Scan for the cell matching the given text and deliver its (X, Y) coordinate at center. 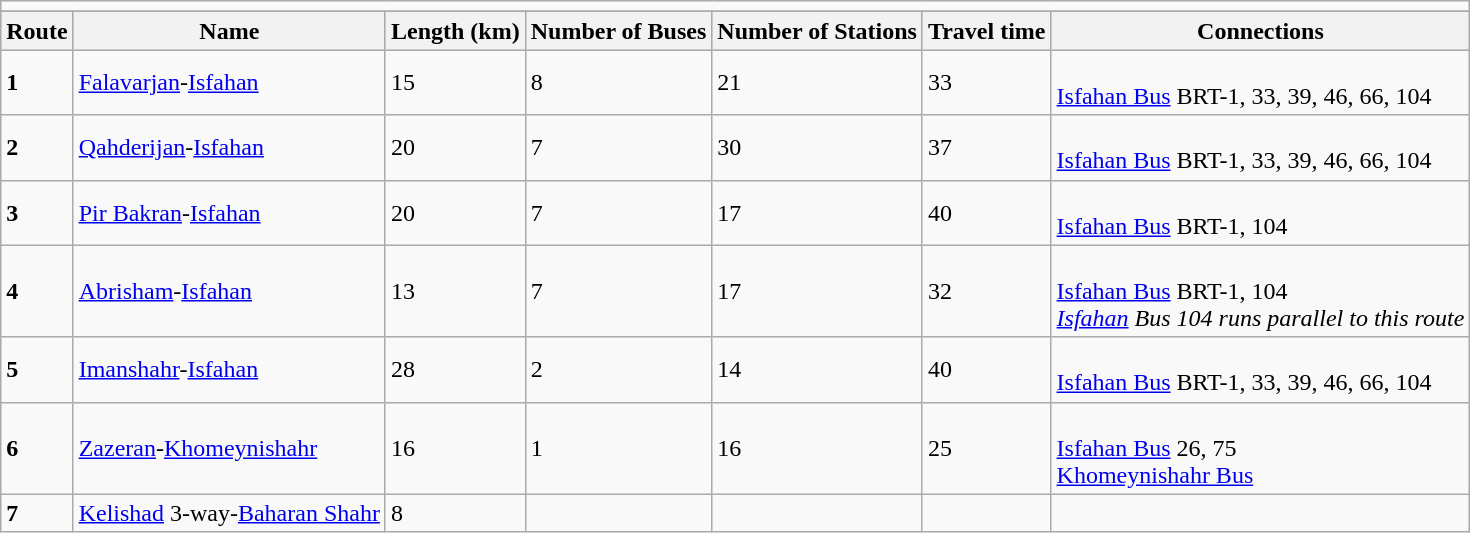
Qahderijan-Isfahan (229, 148)
3 (37, 212)
32 (986, 291)
6 (37, 448)
Length (km) (455, 31)
Isfahan Bus BRT-1, 104 (1260, 212)
Zazeran-Khomeynishahr (229, 448)
21 (818, 82)
Travel time (986, 31)
25 (986, 448)
Kelishad 3-way-Baharan Shahr (229, 513)
Number of Stations (818, 31)
Route (37, 31)
Name (229, 31)
Falavarjan-Isfahan (229, 82)
4 (37, 291)
Abrisham-Isfahan (229, 291)
33 (986, 82)
Isfahan Bus 26, 75Khomeynishahr Bus (1260, 448)
30 (818, 148)
Isfahan Bus BRT-1, 104Isfahan Bus 104 runs parallel to this route (1260, 291)
13 (455, 291)
Pir Bakran-Isfahan (229, 212)
15 (455, 82)
Number of Buses (618, 31)
14 (818, 370)
Connections (1260, 31)
28 (455, 370)
Imanshahr-Isfahan (229, 370)
5 (37, 370)
37 (986, 148)
